Provide the (x, y) coordinate of the cell's center where the given text is located.  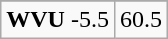
WVU -5.5 (58, 20)
60.5 (140, 20)
